From the cell containing the given text, extract its center point as [x, y] coordinate. 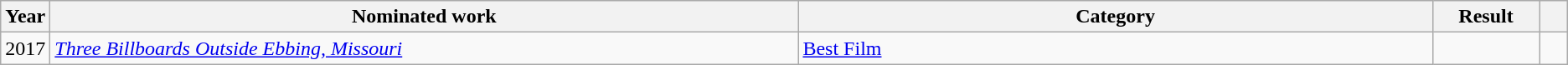
Nominated work [424, 17]
Three Billboards Outside Ebbing, Missouri [424, 48]
Year [25, 17]
Result [1486, 17]
Best Film [1116, 48]
Category [1116, 17]
2017 [25, 48]
